Return the [X, Y] coordinate for the center point of the cell that contains the specified text.  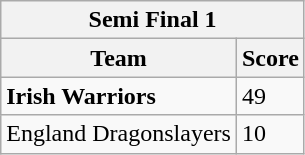
49 [270, 96]
10 [270, 134]
Semi Final 1 [153, 20]
Team [119, 58]
England Dragonslayers [119, 134]
Score [270, 58]
Irish Warriors [119, 96]
